Output the [X, Y] coordinate of the center of the cell containing the given text.  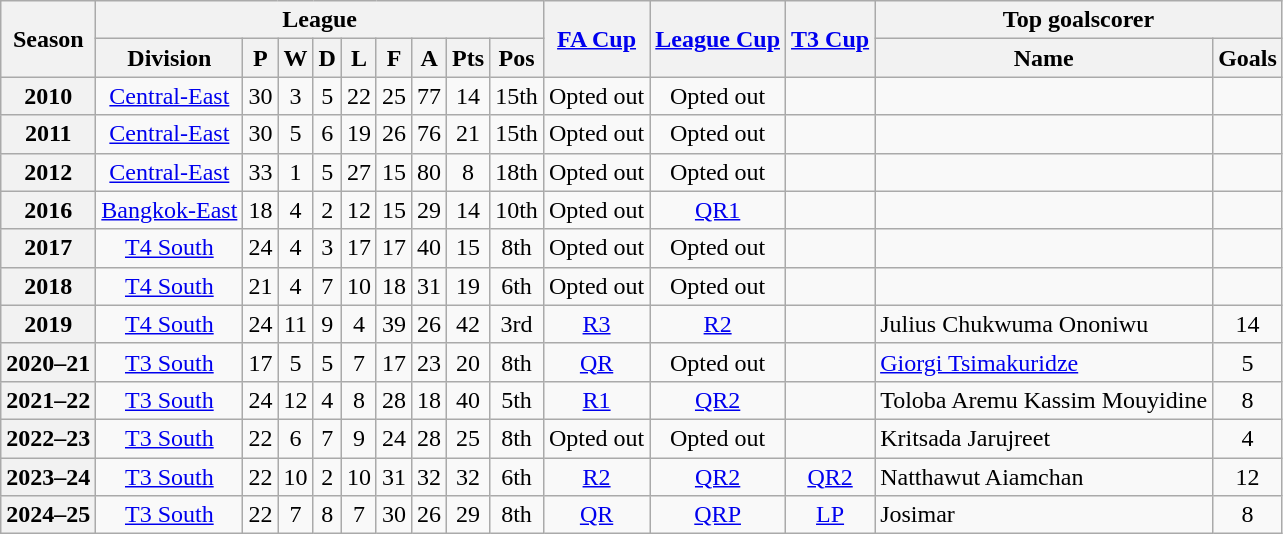
D [327, 58]
R1 [596, 400]
League [320, 20]
Josimar [1044, 515]
Goals [1248, 58]
1 [296, 172]
Toloba Aremu Kassim Mouyidine [1044, 400]
Pts [468, 58]
3rd [517, 324]
20 [468, 362]
Julius Chukwuma Ononiwu [1044, 324]
Pos [517, 58]
Division [170, 58]
10th [517, 210]
P [260, 58]
2020–21 [48, 362]
2011 [48, 134]
T3 Cup [830, 39]
L [358, 58]
FA Cup [596, 39]
2016 [48, 210]
39 [394, 324]
Bangkok-East [170, 210]
18th [517, 172]
R3 [596, 324]
42 [468, 324]
33 [260, 172]
Giorgi Tsimakuridze [1044, 362]
80 [430, 172]
W [296, 58]
5th [517, 400]
QR1 [718, 210]
Name [1044, 58]
76 [430, 134]
F [394, 58]
11 [296, 324]
2021–22 [48, 400]
27 [358, 172]
2017 [48, 248]
Top goalscorer [1079, 20]
2024–25 [48, 515]
23 [430, 362]
2022–23 [48, 438]
2018 [48, 286]
2023–24 [48, 477]
Kritsada Jarujreet [1044, 438]
2010 [48, 96]
2012 [48, 172]
LP [830, 515]
League Cup [718, 39]
A [430, 58]
2019 [48, 324]
Season [48, 39]
77 [430, 96]
QRP [718, 515]
Natthawut Aiamchan [1044, 477]
